Scan for the cell matching the given text and deliver its (x, y) coordinate at center. 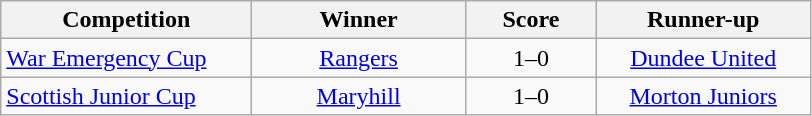
Score (530, 20)
Winner (359, 20)
Runner-up (703, 20)
War Emergency Cup (126, 58)
Scottish Junior Cup (126, 96)
Competition (126, 20)
Dundee United (703, 58)
Maryhill (359, 96)
Rangers (359, 58)
Morton Juniors (703, 96)
